Search for the cell housing the specified text and yield its [x, y] center coordinate. 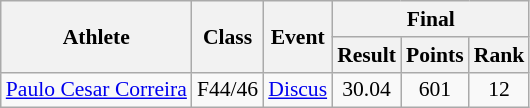
Discus [298, 90]
12 [500, 90]
Athlete [96, 36]
Event [298, 36]
Final [430, 19]
30.04 [366, 90]
Result [366, 55]
Rank [500, 55]
F44/46 [228, 90]
Class [228, 36]
601 [435, 90]
Points [435, 55]
Paulo Cesar Correira [96, 90]
